Capture the cell that displays the provided text and extract its [x, y] central coordinate. 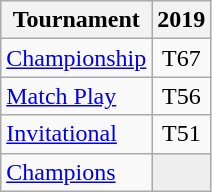
Championship [76, 58]
T51 [182, 134]
T56 [182, 96]
Invitational [76, 134]
Match Play [76, 96]
T67 [182, 58]
Tournament [76, 20]
2019 [182, 20]
Champions [76, 172]
